Identify which cell holds the provided text, then report its (x, y) central coordinate. 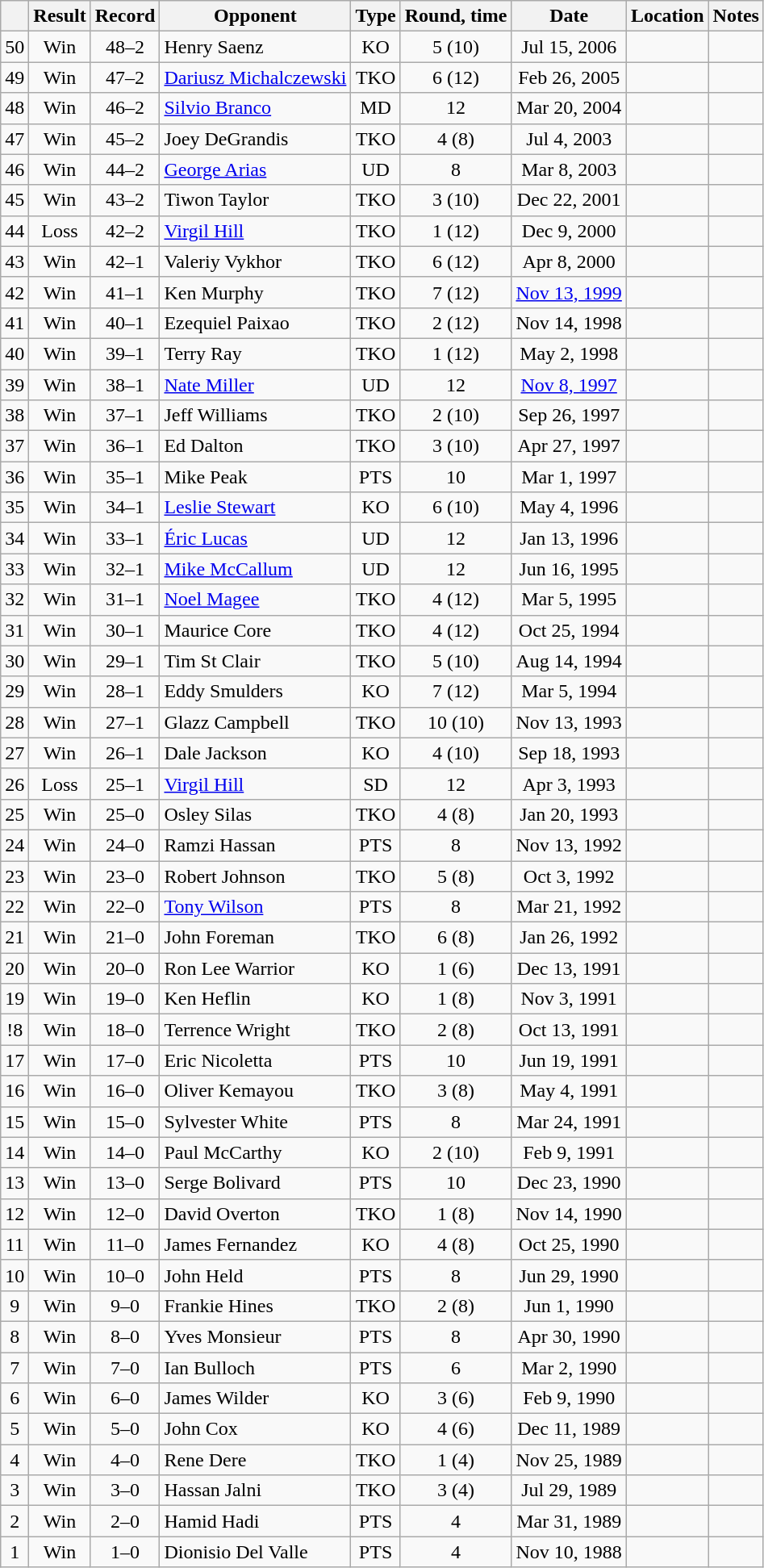
Yves Monsieur (255, 1336)
11–0 (125, 1244)
Jan 13, 1996 (569, 538)
Silvio Branco (255, 108)
Mar 8, 2003 (569, 169)
20–0 (125, 968)
19–0 (125, 999)
40 (15, 353)
Ed Dalton (255, 446)
5 (8) (456, 876)
19 (15, 999)
Frankie Hines (255, 1306)
9–0 (125, 1306)
Mar 5, 1995 (569, 600)
48–2 (125, 47)
29–1 (125, 661)
39–1 (125, 353)
Mar 2, 1990 (569, 1368)
48 (15, 108)
Mike McCallum (255, 569)
Apr 8, 2000 (569, 261)
2 (15, 1521)
Maurice Core (255, 630)
4 (6) (456, 1429)
32–1 (125, 569)
Dec 22, 2001 (569, 200)
23 (15, 876)
Nov 8, 1997 (569, 385)
24 (15, 845)
47 (15, 139)
18–0 (125, 1030)
Eric Nicoletta (255, 1060)
49 (15, 77)
35 (15, 508)
Jun 19, 1991 (569, 1060)
Opponent (255, 16)
James Fernandez (255, 1244)
Jul 29, 1989 (569, 1491)
43 (15, 261)
Tony Wilson (255, 907)
47–2 (125, 77)
Mike Peak (255, 477)
35–1 (125, 477)
Valeriy Vykhor (255, 261)
5 (15, 1429)
Jeff Williams (255, 416)
26 (15, 784)
31–1 (125, 600)
SD (376, 784)
Terry Ray (255, 353)
Nov 13, 1992 (569, 845)
Dec 11, 1989 (569, 1429)
3 (15, 1491)
11 (15, 1244)
Dec 23, 1990 (569, 1183)
Feb 9, 1990 (569, 1399)
41 (15, 323)
Feb 26, 2005 (569, 77)
42 (15, 292)
Tim St Clair (255, 661)
6–0 (125, 1399)
4–0 (125, 1460)
Serge Bolivard (255, 1183)
Terrence Wright (255, 1030)
7 (15, 1368)
14–0 (125, 1152)
Feb 9, 1991 (569, 1152)
20 (15, 968)
Jun 16, 1995 (569, 569)
John Cox (255, 1429)
Ken Heflin (255, 999)
34–1 (125, 508)
Location (667, 16)
13–0 (125, 1183)
John Held (255, 1275)
10–0 (125, 1275)
Joey DeGrandis (255, 139)
Dec 9, 2000 (569, 231)
MD (376, 108)
John Foreman (255, 938)
Nov 13, 1993 (569, 722)
46 (15, 169)
George Arias (255, 169)
22 (15, 907)
Jul 4, 2003 (569, 139)
Apr 30, 1990 (569, 1336)
Jan 26, 1992 (569, 938)
24–0 (125, 845)
2 (12) (456, 323)
44 (15, 231)
31 (15, 630)
Osley Silas (255, 814)
50 (15, 47)
5–0 (125, 1429)
Eddy Smulders (255, 692)
39 (15, 385)
13 (15, 1183)
Jan 20, 1993 (569, 814)
1 (6) (456, 968)
May 4, 1996 (569, 508)
Ramzi Hassan (255, 845)
30–1 (125, 630)
6 (10) (456, 508)
34 (15, 538)
Apr 3, 1993 (569, 784)
Nov 14, 1990 (569, 1214)
Dariusz Michalczewski (255, 77)
Glazz Campbell (255, 722)
3–0 (125, 1491)
Result (60, 16)
37–1 (125, 416)
Mar 21, 1992 (569, 907)
Dionisio Del Valle (255, 1552)
Oct 13, 1991 (569, 1030)
15–0 (125, 1122)
33–1 (125, 538)
25 (15, 814)
37 (15, 446)
May 4, 1991 (569, 1091)
Mar 31, 1989 (569, 1521)
Hassan Jalni (255, 1491)
Oliver Kemayou (255, 1091)
Jun 29, 1990 (569, 1275)
Mar 24, 1991 (569, 1122)
45 (15, 200)
Noel Magee (255, 600)
27 (15, 753)
16–0 (125, 1091)
21–0 (125, 938)
7–0 (125, 1368)
!8 (15, 1030)
32 (15, 600)
Nov 14, 1998 (569, 323)
Nov 10, 1988 (569, 1552)
Tiwon Taylor (255, 200)
17 (15, 1060)
23–0 (125, 876)
Type (376, 16)
42–1 (125, 261)
Jun 1, 1990 (569, 1306)
Sylvester White (255, 1122)
25–0 (125, 814)
29 (15, 692)
Record (125, 16)
36 (15, 477)
28–1 (125, 692)
Oct 3, 1992 (569, 876)
Mar 20, 2004 (569, 108)
30 (15, 661)
26–1 (125, 753)
43–2 (125, 200)
15 (15, 1122)
Ron Lee Warrior (255, 968)
42–2 (125, 231)
Sep 26, 1997 (569, 416)
9 (15, 1306)
Éric Lucas (255, 538)
33 (15, 569)
45–2 (125, 139)
May 2, 1998 (569, 353)
Oct 25, 1990 (569, 1244)
38–1 (125, 385)
38 (15, 416)
28 (15, 722)
1–0 (125, 1552)
36–1 (125, 446)
1 (4) (456, 1460)
27–1 (125, 722)
Nov 25, 1989 (569, 1460)
Ian Bulloch (255, 1368)
12–0 (125, 1214)
6 (8) (456, 938)
Jul 15, 2006 (569, 47)
Leslie Stewart (255, 508)
Aug 14, 1994 (569, 661)
44–2 (125, 169)
3 (8) (456, 1091)
Mar 1, 1997 (569, 477)
8–0 (125, 1336)
17–0 (125, 1060)
2–0 (125, 1521)
Mar 5, 1994 (569, 692)
3 (6) (456, 1399)
Round, time (456, 16)
Rene Dere (255, 1460)
Nov 3, 1991 (569, 999)
Hamid Hadi (255, 1521)
Nate Miller (255, 385)
Paul McCarthy (255, 1152)
40–1 (125, 323)
3 (4) (456, 1491)
21 (15, 938)
Oct 25, 1994 (569, 630)
Nov 13, 1999 (569, 292)
Henry Saenz (255, 47)
22–0 (125, 907)
Notes (736, 16)
Dale Jackson (255, 753)
10 (10) (456, 722)
Dec 13, 1991 (569, 968)
41–1 (125, 292)
Ezequiel Paixao (255, 323)
1 (15, 1552)
4 (10) (456, 753)
25–1 (125, 784)
46–2 (125, 108)
Date (569, 16)
Apr 27, 1997 (569, 446)
James Wilder (255, 1399)
14 (15, 1152)
Sep 18, 1993 (569, 753)
16 (15, 1091)
Ken Murphy (255, 292)
Robert Johnson (255, 876)
David Overton (255, 1214)
